Locate the cell with the specified text and output its (X, Y) center coordinate. 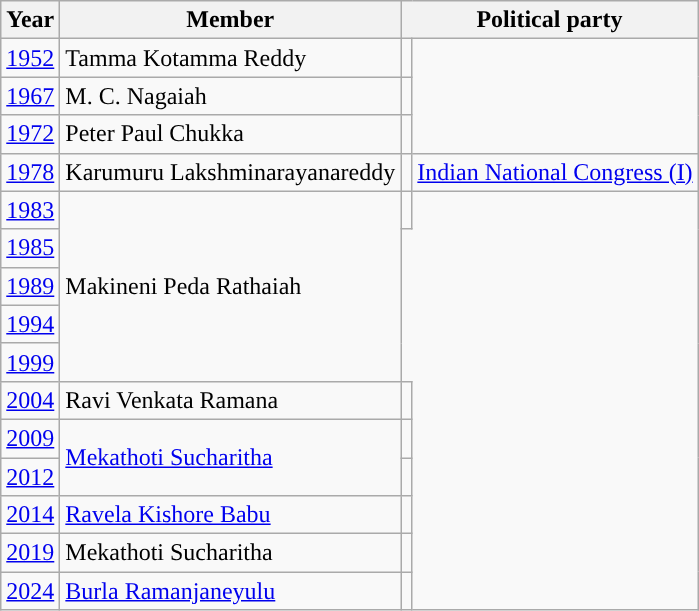
2024 (30, 591)
2004 (30, 400)
1985 (30, 248)
1994 (30, 324)
Burla Ramanjaneyulu (230, 591)
2014 (30, 515)
2009 (30, 438)
Makineni Peda Rathaiah (230, 286)
1983 (30, 210)
Ravi Venkata Ramana (230, 400)
Karumuru Lakshminarayanareddy (230, 172)
1952 (30, 58)
Year (30, 20)
1978 (30, 172)
Ravela Kishore Babu (230, 515)
2019 (30, 553)
Indian National Congress (I) (555, 172)
Member (230, 20)
Political party (550, 20)
1972 (30, 134)
1999 (30, 362)
Peter Paul Chukka (230, 134)
1967 (30, 96)
M. C. Nagaiah (230, 96)
2012 (30, 477)
1989 (30, 286)
Tamma Kotamma Reddy (230, 58)
